From the cell containing the given text, extract its center point as [x, y] coordinate. 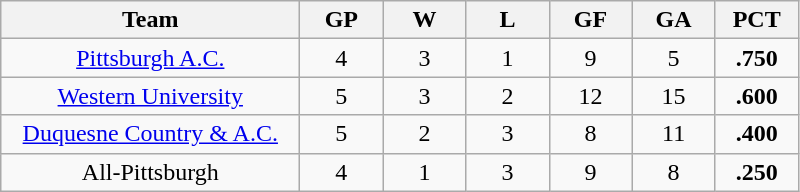
GF [590, 20]
Duquesne Country & A.C. [150, 134]
L [508, 20]
.750 [756, 58]
GP [342, 20]
.400 [756, 134]
Team [150, 20]
All-Pittsburgh [150, 172]
.250 [756, 172]
.600 [756, 96]
GA [674, 20]
PCT [756, 20]
12 [590, 96]
11 [674, 134]
Western University [150, 96]
Pittsburgh A.C. [150, 58]
15 [674, 96]
W [424, 20]
